Locate the cell with the specified text and output its [x, y] center coordinate. 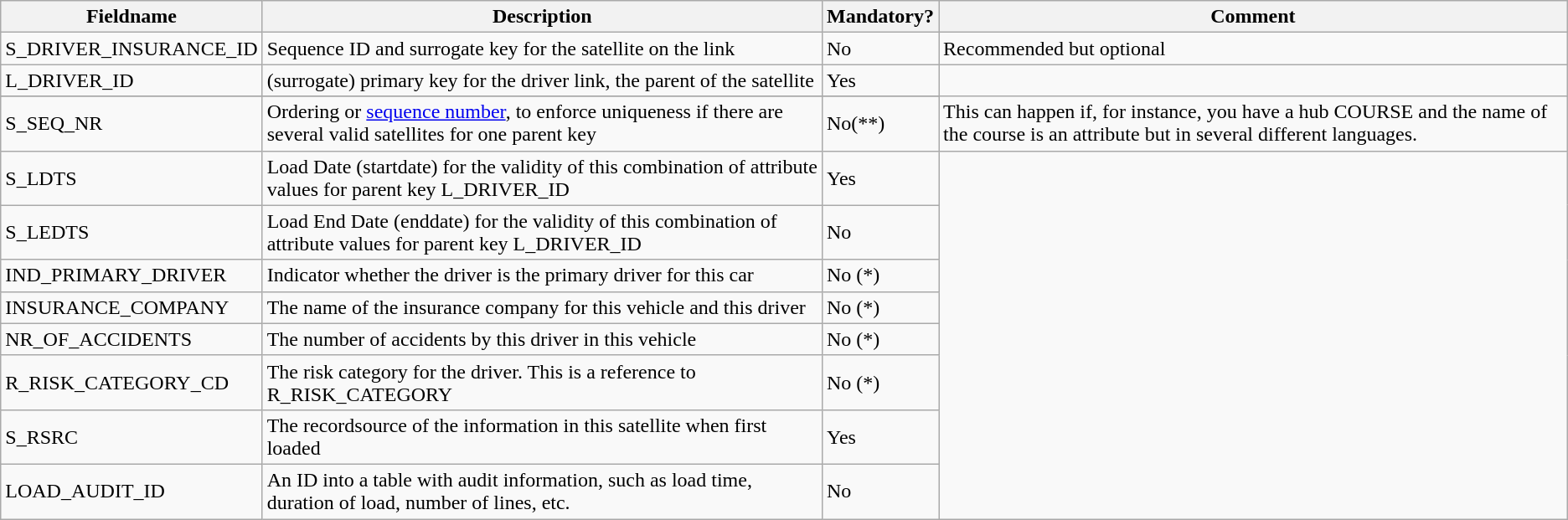
An ID into a table with audit information, such as load time, duration of load, number of lines, etc. [542, 491]
INSURANCE_COMPANY [132, 307]
Load Date (startdate) for the validity of this combination of attribute values for parent key L_DRIVER_ID [542, 178]
R_RISK_CATEGORY_CD [132, 382]
The risk category for the driver. This is a reference to R_RISK_CATEGORY [542, 382]
IND_PRIMARY_DRIVER [132, 275]
S_RSRC [132, 437]
The recordsource of the information in this satellite when first loaded [542, 437]
Load End Date (enddate) for the validity of this combination of attribute values for parent key L_DRIVER_ID [542, 233]
Mandatory? [879, 17]
LOAD_AUDIT_ID [132, 491]
The name of the insurance company for this vehicle and this driver [542, 307]
S_SEQ_NR [132, 124]
Indicator whether the driver is the primary driver for this car [542, 275]
Comment [1253, 17]
S_DRIVER_INSURANCE_ID [132, 49]
No(**) [879, 124]
Recommended but optional [1253, 49]
(surrogate) primary key for the driver link, the parent of the satellite [542, 80]
Ordering or sequence number, to enforce uniqueness if there are several valid satellites for one parent key [542, 124]
This can happen if, for instance, you have a hub COURSE and the name of the course is an attribute but in several different languages. [1253, 124]
S_LDTS [132, 178]
Sequence ID and surrogate key for the satellite on the link [542, 49]
The number of accidents by this driver in this vehicle [542, 339]
Fieldname [132, 17]
S_LEDTS [132, 233]
NR_OF_ACCIDENTS [132, 339]
Description [542, 17]
L_DRIVER_ID [132, 80]
